Extract the [x, y] coordinate from the center of the cell holding the provided text.  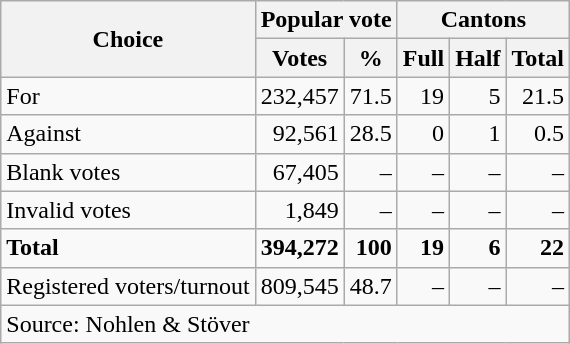
1 [478, 134]
71.5 [370, 96]
67,405 [300, 172]
1,849 [300, 210]
5 [478, 96]
0.5 [538, 134]
Full [423, 58]
For [128, 96]
Invalid votes [128, 210]
28.5 [370, 134]
232,457 [300, 96]
% [370, 58]
22 [538, 248]
92,561 [300, 134]
Choice [128, 39]
21.5 [538, 96]
809,545 [300, 286]
Half [478, 58]
Against [128, 134]
6 [478, 248]
394,272 [300, 248]
0 [423, 134]
Votes [300, 58]
48.7 [370, 286]
Source: Nohlen & Stöver [286, 324]
100 [370, 248]
Cantons [483, 20]
Registered voters/turnout [128, 286]
Popular vote [326, 20]
Blank votes [128, 172]
